Detect which cell encompasses the target text, then output its (X, Y) center coordinate. 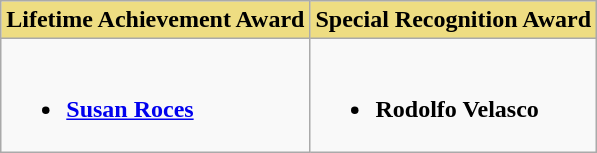
Lifetime Achievement Award (156, 20)
Special Recognition Award (454, 20)
Rodolfo Velasco (454, 96)
Susan Roces (156, 96)
